Return (x, y) of the center of cell containing provided text 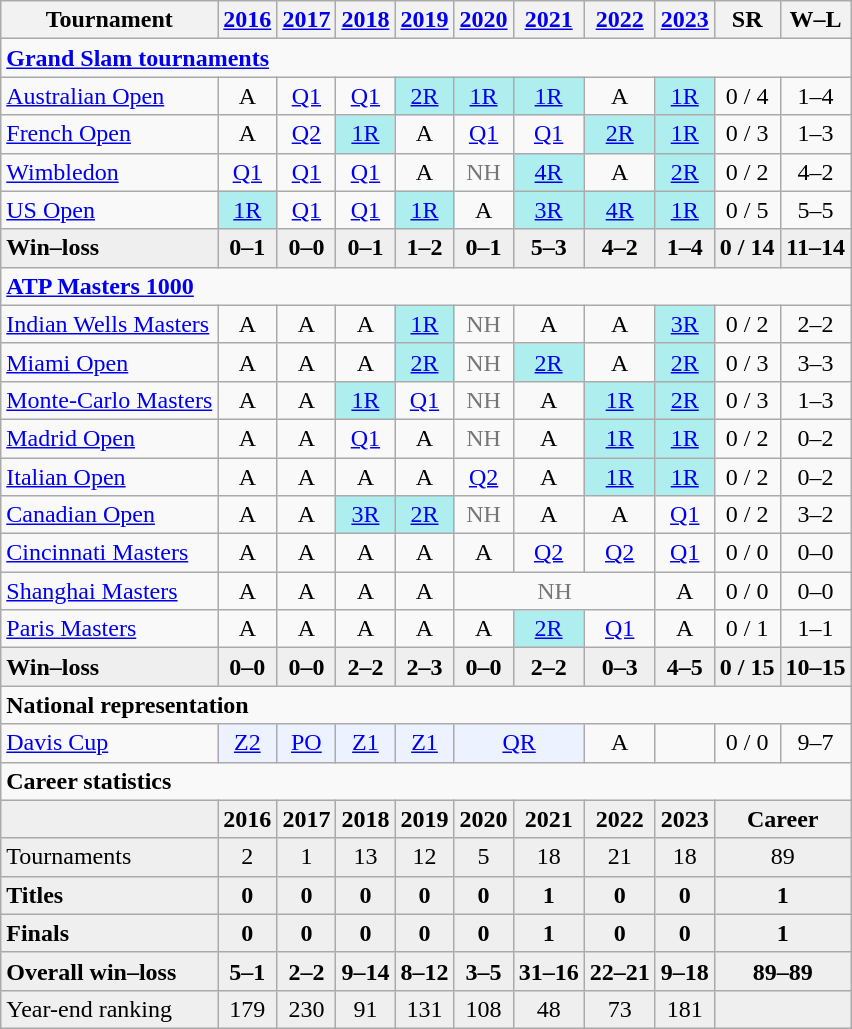
0 / 14 (747, 248)
Titles (110, 895)
10–15 (816, 667)
31–16 (548, 971)
9–18 (684, 971)
11–14 (816, 248)
3–2 (816, 515)
73 (620, 1009)
ATP Masters 1000 (426, 286)
8–12 (424, 971)
Tournament (110, 20)
48 (548, 1009)
91 (366, 1009)
0 / 15 (747, 667)
Paris Masters (110, 629)
Indian Wells Masters (110, 324)
0 / 5 (747, 210)
108 (484, 1009)
5–1 (248, 971)
1–2 (424, 248)
Cincinnati Masters (110, 553)
French Open (110, 134)
National representation (426, 705)
0 / 1 (747, 629)
3–3 (816, 362)
2–3 (424, 667)
Miami Open (110, 362)
Shanghai Masters (110, 591)
Grand Slam tournaments (426, 58)
Davis Cup (110, 743)
131 (424, 1009)
PO (306, 743)
12 (424, 857)
21 (620, 857)
Overall win–loss (110, 971)
5 (484, 857)
Canadian Open (110, 515)
4–5 (684, 667)
13 (366, 857)
Italian Open (110, 477)
QR (519, 743)
89 (782, 857)
Australian Open (110, 96)
5–5 (816, 210)
W–L (816, 20)
Tournaments (110, 857)
Finals (110, 933)
Career statistics (426, 781)
3–5 (484, 971)
Monte-Carlo Masters (110, 400)
22–21 (620, 971)
Year-end ranking (110, 1009)
2 (248, 857)
0 / 4 (747, 96)
SR (747, 20)
179 (248, 1009)
181 (684, 1009)
0–3 (620, 667)
1–1 (816, 629)
5–3 (548, 248)
Wimbledon (110, 172)
9–14 (366, 971)
Madrid Open (110, 438)
89–89 (782, 971)
Z2 (248, 743)
Career (782, 819)
US Open (110, 210)
230 (306, 1009)
9–7 (816, 743)
